Return [X, Y] of the center of cell containing provided text 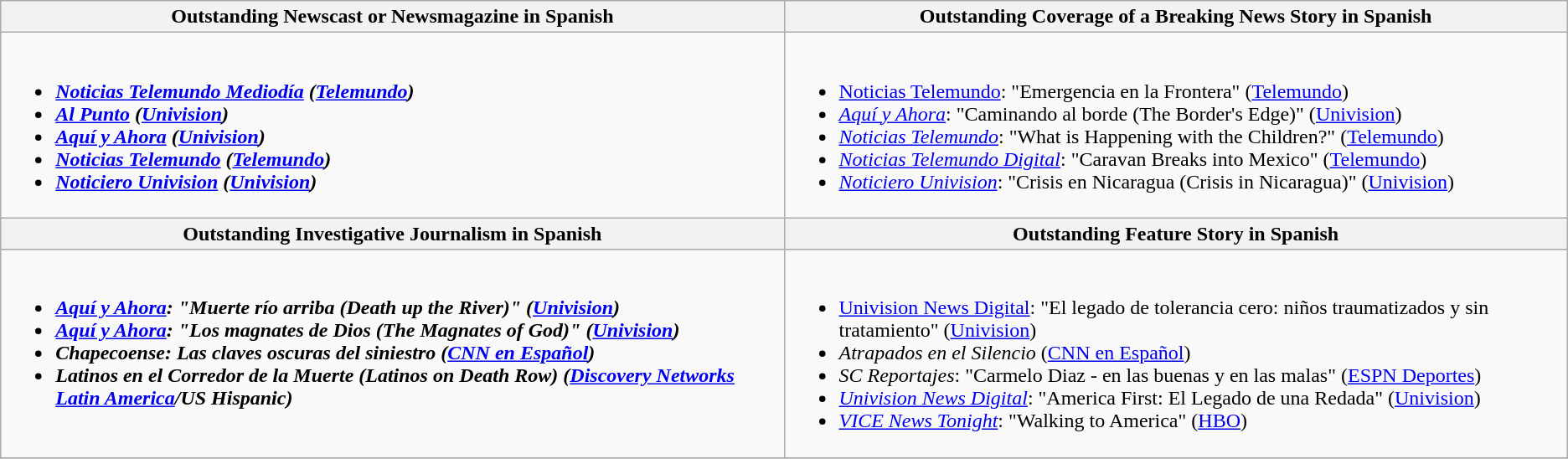
Outstanding Investigative Journalism in Spanish [392, 234]
Outstanding Coverage of a Breaking News Story in Spanish [1176, 17]
Outstanding Newscast or Newsmagazine in Spanish [392, 17]
Outstanding Feature Story in Spanish [1176, 234]
Noticias Telemundo Mediodía (Telemundo)Al Punto (Univision)Aquí y Ahora (Univision)Noticias Telemundo (Telemundo)Noticiero Univision (Univision) [392, 126]
